For the text-containing cell, return its midpoint in [x, y] coordinate format. 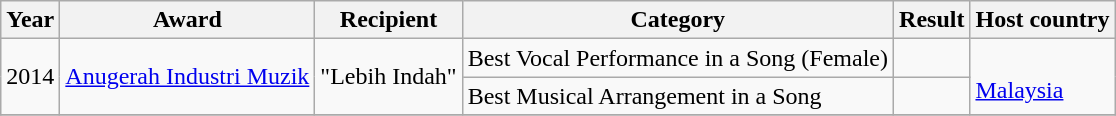
"Lebih Indah" [388, 77]
Best Musical Arrangement in a Song [678, 96]
2014 [30, 77]
Category [678, 20]
Host country [1042, 20]
Year [30, 20]
Result [932, 20]
Recipient [388, 20]
Anugerah Industri Muzik [188, 77]
Award [188, 20]
Best Vocal Performance in a Song (Female) [678, 58]
Malaysia [1042, 77]
